Scan for the cell matching the given text and deliver its (x, y) coordinate at center. 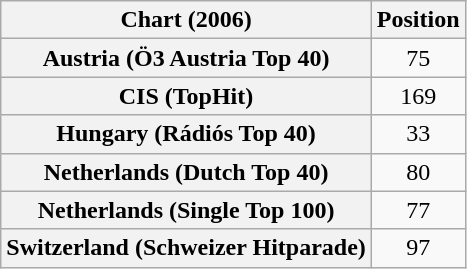
Hungary (Rádiós Top 40) (186, 134)
80 (418, 172)
Chart (2006) (186, 20)
Austria (Ö3 Austria Top 40) (186, 58)
75 (418, 58)
CIS (TopHit) (186, 96)
97 (418, 248)
77 (418, 210)
Switzerland (Schweizer Hitparade) (186, 248)
Position (418, 20)
33 (418, 134)
Netherlands (Single Top 100) (186, 210)
Netherlands (Dutch Top 40) (186, 172)
169 (418, 96)
